For the text-containing cell, return its midpoint in [x, y] coordinate format. 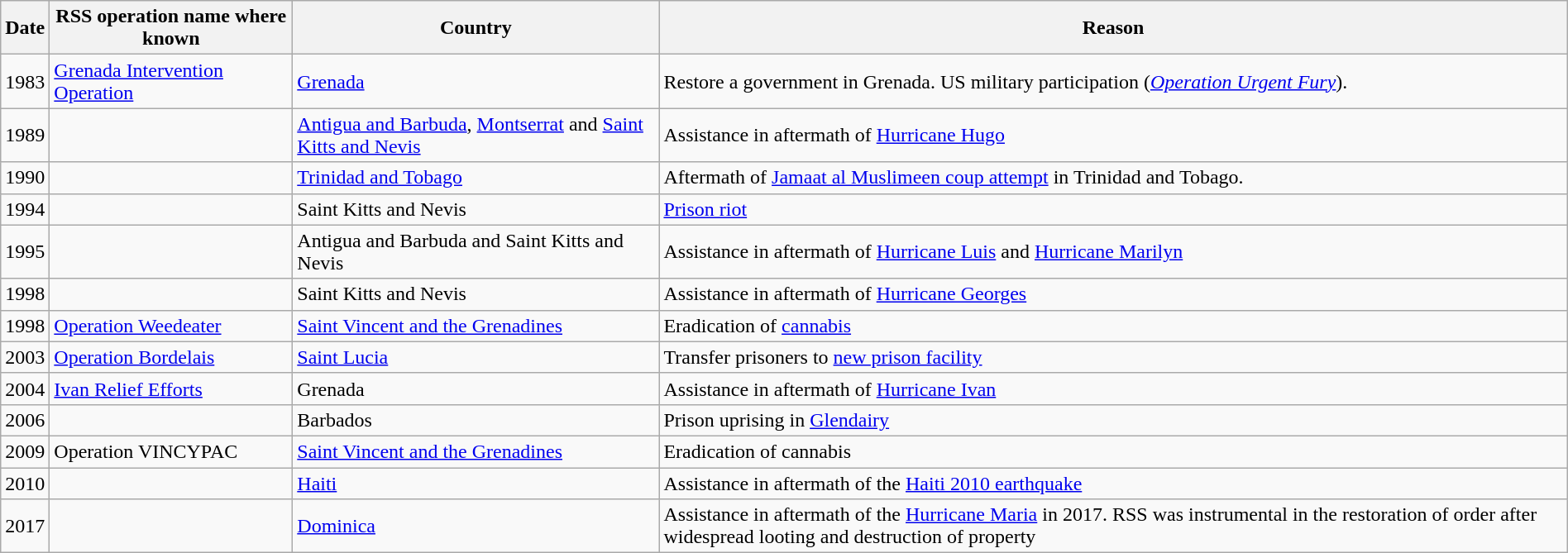
Aftermath of Jamaat al Muslimeen coup attempt in Trinidad and Tobago. [1113, 178]
RSS operation name where known [171, 28]
2004 [25, 389]
Prison riot [1113, 209]
2006 [25, 420]
Date [25, 28]
1989 [25, 136]
2017 [25, 526]
Assistance in aftermath of Hurricane Georges [1113, 294]
Ivan Relief Efforts [171, 389]
Operation Bordelais [171, 357]
Saint Lucia [476, 357]
Haiti [476, 484]
Transfer prisoners to new prison facility [1113, 357]
Reason [1113, 28]
Prison uprising in Glendairy [1113, 420]
2010 [25, 484]
Antigua and Barbuda, Montserrat and Saint Kitts and Nevis [476, 136]
1995 [25, 251]
Assistance in aftermath of the Haiti 2010 earthquake [1113, 484]
Assistance in aftermath of Hurricane Ivan [1113, 389]
2003 [25, 357]
Assistance in aftermath of Hurricane Hugo [1113, 136]
2009 [25, 451]
Operation Weedeater [171, 326]
Dominica [476, 526]
Country [476, 28]
1990 [25, 178]
Barbados [476, 420]
Restore a government in Grenada. US military participation (Operation Urgent Fury). [1113, 81]
Grenada Intervention Operation [171, 81]
Operation VINCYPAC [171, 451]
1994 [25, 209]
1983 [25, 81]
Trinidad and Tobago [476, 178]
Antigua and Barbuda and Saint Kitts and Nevis [476, 251]
Assistance in aftermath of Hurricane Luis and Hurricane Marilyn [1113, 251]
